Find where the given text appears and provide that cell's center as [X, Y] coordinate. 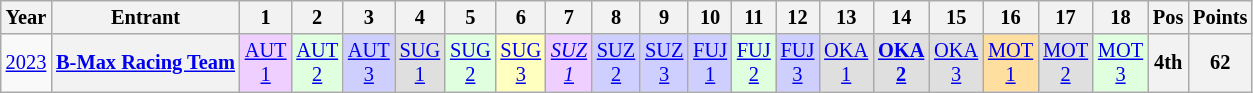
1 [266, 17]
9 [664, 17]
13 [846, 17]
Points [1220, 17]
AUT3 [369, 63]
Pos [1168, 17]
OKA2 [901, 63]
Entrant [146, 17]
4th [1168, 63]
18 [1120, 17]
SUZ3 [664, 63]
B-Max Racing Team [146, 63]
6 [521, 17]
AUT1 [266, 63]
FUJ3 [798, 63]
MOT3 [1120, 63]
Year [26, 17]
OKA1 [846, 63]
16 [1010, 17]
4 [420, 17]
3 [369, 17]
62 [1220, 63]
2 [317, 17]
SUG2 [470, 63]
14 [901, 17]
SUG3 [521, 63]
FUJ1 [710, 63]
17 [1066, 17]
2023 [26, 63]
8 [616, 17]
10 [710, 17]
15 [956, 17]
OKA3 [956, 63]
7 [569, 17]
MOT1 [1010, 63]
11 [754, 17]
SUZ2 [616, 63]
5 [470, 17]
SUZ1 [569, 63]
MOT2 [1066, 63]
SUG1 [420, 63]
FUJ2 [754, 63]
AUT2 [317, 63]
12 [798, 17]
